For the text-containing cell, return its midpoint in (x, y) coordinate format. 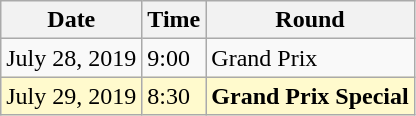
Date (72, 20)
Round (310, 20)
Time (174, 20)
July 28, 2019 (72, 58)
Grand Prix (310, 58)
9:00 (174, 58)
8:30 (174, 96)
July 29, 2019 (72, 96)
Grand Prix Special (310, 96)
